Pinpoint the cell where the given text exists, returning its (X, Y) midpoint coordinate. 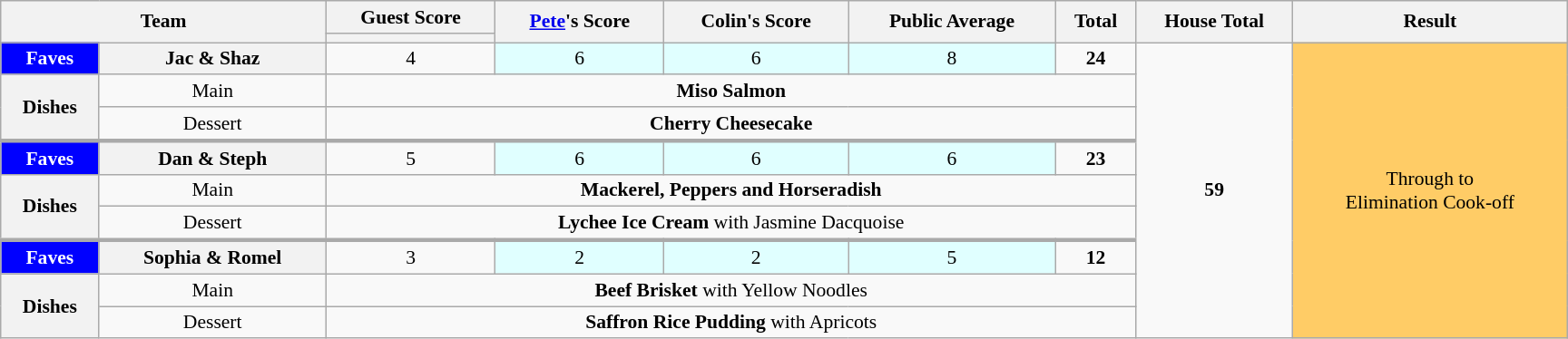
Guest Score (411, 17)
Cherry Cheesecake (731, 123)
59 (1214, 190)
Beef Brisket with Yellow Noodles (731, 290)
House Total (1214, 22)
Dan & Steph (212, 158)
Mackerel, Peppers and Horseradish (731, 190)
24 (1096, 59)
Sophia & Romel (212, 257)
Public Average (953, 22)
Colin's Score (757, 22)
3 (411, 257)
Miso Salmon (731, 92)
Total (1096, 22)
4 (411, 59)
Jac & Shaz (212, 59)
8 (953, 59)
Result (1430, 22)
Through to Elimination Cook-off (1430, 190)
Team (163, 22)
23 (1096, 158)
12 (1096, 257)
Saffron Rice Pudding with Apricots (731, 323)
Pete's Score (580, 22)
Lychee Ice Cream with Jasmine Dacquoise (731, 223)
